Find where the given text appears and provide that cell's center as [X, Y] coordinate. 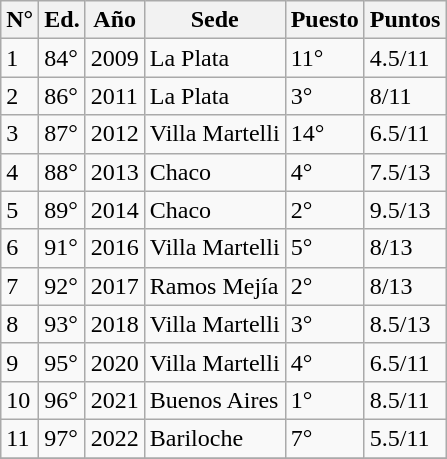
Sede [214, 20]
2022 [114, 438]
2009 [114, 58]
2018 [114, 324]
84° [62, 58]
Bariloche [214, 438]
7.5/13 [405, 172]
11 [20, 438]
6 [20, 248]
4 [20, 172]
97° [62, 438]
95° [62, 362]
14° [324, 134]
1 [20, 58]
92° [62, 286]
8.5/11 [405, 400]
5° [324, 248]
2017 [114, 286]
2020 [114, 362]
2016 [114, 248]
Ramos Mejía [214, 286]
11° [324, 58]
2012 [114, 134]
88° [62, 172]
8 [20, 324]
91° [62, 248]
86° [62, 96]
9.5/13 [405, 210]
2011 [114, 96]
2 [20, 96]
9 [20, 362]
5.5/11 [405, 438]
2014 [114, 210]
87° [62, 134]
N° [20, 20]
1° [324, 400]
89° [62, 210]
7 [20, 286]
3 [20, 134]
7° [324, 438]
2013 [114, 172]
8.5/13 [405, 324]
5 [20, 210]
Año [114, 20]
96° [62, 400]
Buenos Aires [214, 400]
Ed. [62, 20]
8/11 [405, 96]
Puesto [324, 20]
Puntos [405, 20]
2021 [114, 400]
93° [62, 324]
10 [20, 400]
4.5/11 [405, 58]
